Return the [X, Y] coordinate for the center point of the cell that contains the specified text.  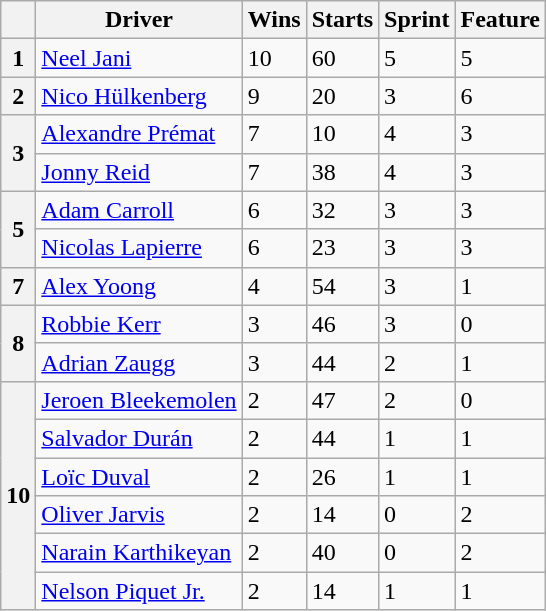
40 [342, 553]
8 [18, 343]
Driver [139, 20]
Starts [342, 20]
23 [342, 248]
54 [342, 286]
38 [342, 172]
Nelson Piquet Jr. [139, 591]
Adrian Zaugg [139, 362]
Jonny Reid [139, 172]
Loïc Duval [139, 477]
Oliver Jarvis [139, 515]
Wins [274, 20]
Sprint [417, 20]
Adam Carroll [139, 210]
Nico Hülkenberg [139, 96]
Alex Yoong [139, 286]
Jeroen Bleekemolen [139, 400]
Narain Karthikeyan [139, 553]
Nicolas Lapierre [139, 248]
Neel Jani [139, 58]
47 [342, 400]
32 [342, 210]
60 [342, 58]
Robbie Kerr [139, 324]
Alexandre Prémat [139, 134]
26 [342, 477]
20 [342, 96]
Salvador Durán [139, 438]
Feature [500, 20]
9 [274, 96]
46 [342, 324]
